Return the [x, y] coordinate for the center point of the cell that contains the specified text.  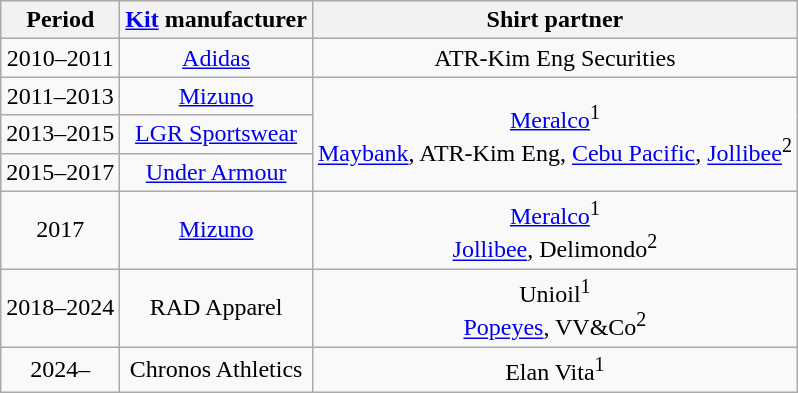
2015–2017 [60, 172]
2013–2015 [60, 134]
2018–2024 [60, 308]
Under Armour [216, 172]
Period [60, 20]
Meralco1Jollibee, Delimondo2 [554, 230]
Adidas [216, 58]
2011–2013 [60, 96]
Chronos Athletics [216, 370]
Unioil1Popeyes, VV&Co2 [554, 308]
Elan Vita1 [554, 370]
2017 [60, 230]
2024– [60, 370]
RAD Apparel [216, 308]
LGR Sportswear [216, 134]
2010–2011 [60, 58]
Meralco1Maybank, ATR-Kim Eng, Cebu Pacific, Jollibee2 [554, 134]
ATR-Kim Eng Securities [554, 58]
Kit manufacturer [216, 20]
Shirt partner [554, 20]
